From the cell containing the given text, extract its center point as (x, y) coordinate. 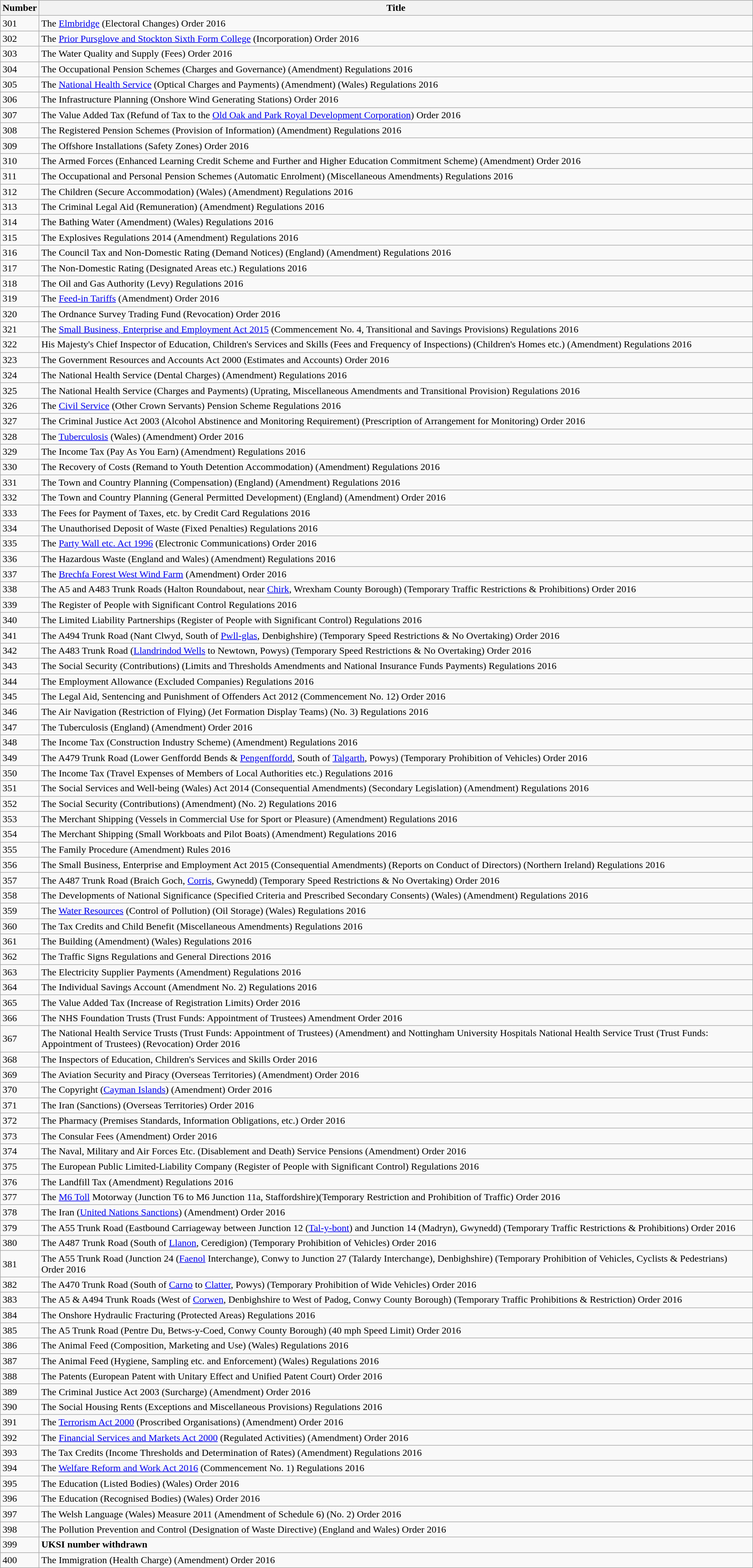
307 (20, 115)
The Council Tax and Non-Domestic Rating (Demand Notices) (England) (Amendment) Regulations 2016 (396, 253)
The NHS Foundation Trusts (Trust Funds: Appointment of Trustees) Amendment Order 2016 (396, 1018)
Title (396, 8)
The Fees for Payment of Taxes, etc. by Credit Card Regulations 2016 (396, 513)
The Ordnance Survey Trading Fund (Revocation) Order 2016 (396, 314)
379 (20, 1228)
The Income Tax (Travel Expenses of Members of Local Authorities etc.) Regulations 2016 (396, 773)
348 (20, 743)
The Onshore Hydraulic Fracturing (Protected Areas) Regulations 2016 (396, 1315)
343 (20, 666)
The Tax Credits and Child Benefit (Miscellaneous Amendments) Regulations 2016 (396, 926)
319 (20, 299)
308 (20, 130)
The Non-Domestic Rating (Designated Areas etc.) Regulations 2016 (396, 268)
The Merchant Shipping (Small Workboats and Pilot Boats) (Amendment) Regulations 2016 (396, 834)
305 (20, 84)
The Terrorism Act 2000 (Proscribed Organisations) (Amendment) Order 2016 (396, 1422)
370 (20, 1090)
378 (20, 1213)
385 (20, 1330)
369 (20, 1075)
The Income Tax (Construction Industry Scheme) (Amendment) Regulations 2016 (396, 743)
387 (20, 1361)
335 (20, 544)
The Party Wall etc. Act 1996 (Electronic Communications) Order 2016 (396, 544)
373 (20, 1136)
The Town and Country Planning (Compensation) (England) (Amendment) Regulations 2016 (396, 482)
392 (20, 1437)
316 (20, 253)
The National Health Service (Optical Charges and Payments) (Amendment) (Wales) Regulations 2016 (396, 84)
318 (20, 283)
358 (20, 895)
334 (20, 528)
The Criminal Legal Aid (Remuneration) (Amendment) Regulations 2016 (396, 207)
The National Health Service (Dental Charges) (Amendment) Regulations 2016 (396, 375)
302 (20, 39)
The Animal Feed (Hygiene, Sampling etc. and Enforcement) (Wales) Regulations 2016 (396, 1361)
377 (20, 1197)
UKSI number withdrawn (396, 1545)
338 (20, 589)
386 (20, 1346)
The Landfill Tax (Amendment) Regulations 2016 (396, 1182)
324 (20, 375)
382 (20, 1285)
321 (20, 329)
339 (20, 605)
322 (20, 345)
327 (20, 421)
The Family Procedure (Amendment) Rules 2016 (396, 850)
The A494 Trunk Road (Nant Clwyd, South of Pwll-glas, Denbighshire) (Temporary Speed Restrictions & No Overtaking) Order 2016 (396, 635)
The Building (Amendment) (Wales) Regulations 2016 (396, 942)
310 (20, 161)
The Education (Recognised Bodies) (Wales) Order 2016 (396, 1499)
The Value Added Tax (Increase of Registration Limits) Order 2016 (396, 1003)
The Immigration (Health Charge) (Amendment) Order 2016 (396, 1560)
326 (20, 406)
The Aviation Security and Piracy (Overseas Territories) (Amendment) Order 2016 (396, 1075)
360 (20, 926)
336 (20, 559)
350 (20, 773)
The A5 Trunk Road (Pentre Du, Betws-y-Coed, Conwy County Borough) (40 mph Speed Limit) Order 2016 (396, 1330)
376 (20, 1182)
313 (20, 207)
The Tax Credits (Income Thresholds and Determination of Rates) (Amendment) Regulations 2016 (396, 1453)
The Recovery of Costs (Remand to Youth Detention Accommodation) (Amendment) Regulations 2016 (396, 467)
The Occupational and Personal Pension Schemes (Automatic Enrolment) (Miscellaneous Amendments) Regulations 2016 (396, 176)
Number (20, 8)
The Developments of National Significance (Specified Criteria and Prescribed Secondary Consents) (Wales) (Amendment) Regulations 2016 (396, 895)
352 (20, 804)
The Air Navigation (Restriction of Flying) (Jet Formation Display Teams) (No. 3) Regulations 2016 (396, 712)
The Water Resources (Control of Pollution) (Oil Storage) (Wales) Regulations 2016 (396, 911)
398 (20, 1529)
357 (20, 880)
The Criminal Justice Act 2003 (Surcharge) (Amendment) Order 2016 (396, 1391)
399 (20, 1545)
371 (20, 1105)
The Explosives Regulations 2014 (Amendment) Regulations 2016 (396, 238)
367 (20, 1039)
384 (20, 1315)
The Unauthorised Deposit of Waste (Fixed Penalties) Regulations 2016 (396, 528)
The Welsh Language (Wales) Measure 2011 (Amendment of Schedule 6) (No. 2) Order 2016 (396, 1514)
The A470 Trunk Road (South of Carno to Clatter, Powys) (Temporary Prohibition of Wide Vehicles) Order 2016 (396, 1285)
The Consular Fees (Amendment) Order 2016 (396, 1136)
388 (20, 1376)
The Iran (United Nations Sanctions) (Amendment) Order 2016 (396, 1213)
The Social Security (Contributions) (Amendment) (No. 2) Regulations 2016 (396, 804)
372 (20, 1121)
329 (20, 452)
325 (20, 390)
The Feed-in Tariffs (Amendment) Order 2016 (396, 299)
The Employment Allowance (Excluded Companies) Regulations 2016 (396, 681)
The Individual Savings Account (Amendment No. 2) Regulations 2016 (396, 987)
381 (20, 1264)
362 (20, 957)
The Armed Forces (Enhanced Learning Credit Scheme and Further and Higher Education Commitment Scheme) (Amendment) Order 2016 (396, 161)
347 (20, 727)
The Offshore Installations (Safety Zones) Order 2016 (396, 146)
395 (20, 1484)
The Copyright (Cayman Islands) (Amendment) Order 2016 (396, 1090)
364 (20, 987)
311 (20, 176)
356 (20, 865)
396 (20, 1499)
The Limited Liability Partnerships (Register of People with Significant Control) Regulations 2016 (396, 620)
The Social Services and Well-being (Wales) Act 2014 (Consequential Amendments) (Secondary Legislation) (Amendment) Regulations 2016 (396, 788)
309 (20, 146)
The Inspectors of Education, Children's Services and Skills Order 2016 (396, 1059)
The A5 and A483 Trunk Roads (Halton Roundabout, near Chirk, Wrexham County Borough) (Temporary Traffic Restrictions & Prohibitions) Order 2016 (396, 589)
The Occupational Pension Schemes (Charges and Governance) (Amendment) Regulations 2016 (396, 69)
323 (20, 360)
The Registered Pension Schemes (Provision of Information) (Amendment) Regulations 2016 (396, 130)
The Merchant Shipping (Vessels in Commercial Use for Sport or Pleasure) (Amendment) Regulations 2016 (396, 819)
340 (20, 620)
The Register of People with Significant Control Regulations 2016 (396, 605)
337 (20, 574)
374 (20, 1151)
The Small Business, Enterprise and Employment Act 2015 (Commencement No. 4, Transitional and Savings Provisions) Regulations 2016 (396, 329)
The Government Resources and Accounts Act 2000 (Estimates and Accounts) Order 2016 (396, 360)
The Oil and Gas Authority (Levy) Regulations 2016 (396, 283)
304 (20, 69)
368 (20, 1059)
The Elmbridge (Electoral Changes) Order 2016 (396, 23)
The Pharmacy (Premises Standards, Information Obligations, etc.) Order 2016 (396, 1121)
The Value Added Tax (Refund of Tax to the Old Oak and Park Royal Development Corporation) Order 2016 (396, 115)
The European Public Limited-Liability Company (Register of People with Significant Control) Regulations 2016 (396, 1166)
383 (20, 1300)
The Tuberculosis (England) (Amendment) Order 2016 (396, 727)
The Patents (European Patent with Unitary Effect and Unified Patent Court) Order 2016 (396, 1376)
303 (20, 54)
The A483 Trunk Road (Llandrindod Wells to Newtown, Powys) (Temporary Speed Restrictions & No Overtaking) Order 2016 (396, 651)
306 (20, 100)
The Prior Pursglove and Stockton Sixth Form College (Incorporation) Order 2016 (396, 39)
353 (20, 819)
361 (20, 942)
380 (20, 1243)
The Legal Aid, Sentencing and Punishment of Offenders Act 2012 (Commencement No. 12) Order 2016 (396, 697)
328 (20, 436)
The Town and Country Planning (General Permitted Development) (England) (Amendment) Order 2016 (396, 498)
The A487 Trunk Road (South of Llanon, Ceredigion) (Temporary Prohibition of Vehicles) Order 2016 (396, 1243)
The Income Tax (Pay As You Earn) (Amendment) Regulations 2016 (396, 452)
400 (20, 1560)
349 (20, 758)
390 (20, 1407)
The Iran (Sanctions) (Overseas Territories) Order 2016 (396, 1105)
397 (20, 1514)
The Brechfa Forest West Wind Farm (Amendment) Order 2016 (396, 574)
The Children (Secure Accommodation) (Wales) (Amendment) Regulations 2016 (396, 192)
365 (20, 1003)
391 (20, 1422)
The Water Quality and Supply (Fees) Order 2016 (396, 54)
The Civil Service (Other Crown Servants) Pension Scheme Regulations 2016 (396, 406)
The Pollution Prevention and Control (Designation of Waste Directive) (England and Wales) Order 2016 (396, 1529)
355 (20, 850)
The Animal Feed (Composition, Marketing and Use) (Wales) Regulations 2016 (396, 1346)
344 (20, 681)
393 (20, 1453)
331 (20, 482)
The M6 Toll Motorway (Junction T6 to M6 Junction 11a, Staffordshire)(Temporary Restriction and Prohibition of Traffic) Order 2016 (396, 1197)
345 (20, 697)
351 (20, 788)
The Welfare Reform and Work Act 2016 (Commencement No. 1) Regulations 2016 (396, 1468)
342 (20, 651)
The Naval, Military and Air Forces Etc. (Disablement and Death) Service Pensions (Amendment) Order 2016 (396, 1151)
317 (20, 268)
The Bathing Water (Amendment) (Wales) Regulations 2016 (396, 222)
330 (20, 467)
346 (20, 712)
The National Health Service (Charges and Payments) (Uprating, Miscellaneous Amendments and Transitional Provision) Regulations 2016 (396, 390)
315 (20, 238)
333 (20, 513)
The Electricity Supplier Payments (Amendment) Regulations 2016 (396, 972)
359 (20, 911)
The Social Housing Rents (Exceptions and Miscellaneous Provisions) Regulations 2016 (396, 1407)
320 (20, 314)
The Traffic Signs Regulations and General Directions 2016 (396, 957)
389 (20, 1391)
The Tuberculosis (Wales) (Amendment) Order 2016 (396, 436)
The Criminal Justice Act 2003 (Alcohol Abstinence and Monitoring Requirement) (Prescription of Arrangement for Monitoring) Order 2016 (396, 421)
394 (20, 1468)
301 (20, 23)
363 (20, 972)
The Infrastructure Planning (Onshore Wind Generating Stations) Order 2016 (396, 100)
The Financial Services and Markets Act 2000 (Regulated Activities) (Amendment) Order 2016 (396, 1437)
375 (20, 1166)
The Hazardous Waste (England and Wales) (Amendment) Regulations 2016 (396, 559)
314 (20, 222)
The A479 Trunk Road (Lower Genffordd Bends & Pengenffordd, South of Talgarth, Powys) (Temporary Prohibition of Vehicles) Order 2016 (396, 758)
312 (20, 192)
The A487 Trunk Road (Braich Goch, Corris, Gwynedd) (Temporary Speed Restrictions & No Overtaking) Order 2016 (396, 880)
354 (20, 834)
The Social Security (Contributions) (Limits and Thresholds Amendments and National Insurance Funds Payments) Regulations 2016 (396, 666)
366 (20, 1018)
The Education (Listed Bodies) (Wales) Order 2016 (396, 1484)
332 (20, 498)
341 (20, 635)
